For the text-containing cell, return its midpoint in (x, y) coordinate format. 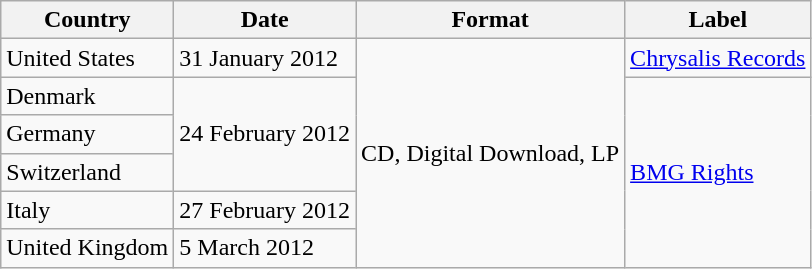
CD, Digital Download, LP (490, 153)
Chrysalis Records (718, 58)
Germany (88, 134)
Italy (88, 210)
Denmark (88, 96)
United Kingdom (88, 248)
24 February 2012 (265, 134)
BMG Rights (718, 172)
United States (88, 58)
27 February 2012 (265, 210)
5 March 2012 (265, 248)
31 January 2012 (265, 58)
Label (718, 20)
Date (265, 20)
Switzerland (88, 172)
Country (88, 20)
Format (490, 20)
